Locate the cell with the specified text and output its (X, Y) center coordinate. 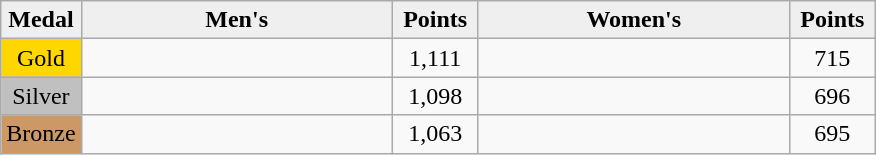
Medal (41, 20)
Men's (236, 20)
1,063 (435, 134)
Bronze (41, 134)
Women's (634, 20)
Gold (41, 58)
695 (832, 134)
715 (832, 58)
1,111 (435, 58)
696 (832, 96)
Silver (41, 96)
1,098 (435, 96)
